Detect which cell encompasses the target text, then output its (X, Y) center coordinate. 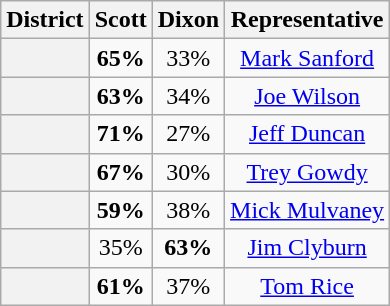
Tom Rice (308, 286)
Mark Sanford (308, 58)
Joe Wilson (308, 96)
Mick Mulvaney (308, 210)
67% (120, 172)
Scott (120, 20)
Trey Gowdy (308, 172)
30% (188, 172)
38% (188, 210)
Jim Clyburn (308, 248)
34% (188, 96)
33% (188, 58)
Representative (308, 20)
27% (188, 134)
71% (120, 134)
61% (120, 286)
35% (120, 248)
59% (120, 210)
37% (188, 286)
District (45, 20)
65% (120, 58)
Dixon (188, 20)
Jeff Duncan (308, 134)
